Determine the (x, y) coordinate at the center of the cell enclosing the given text.  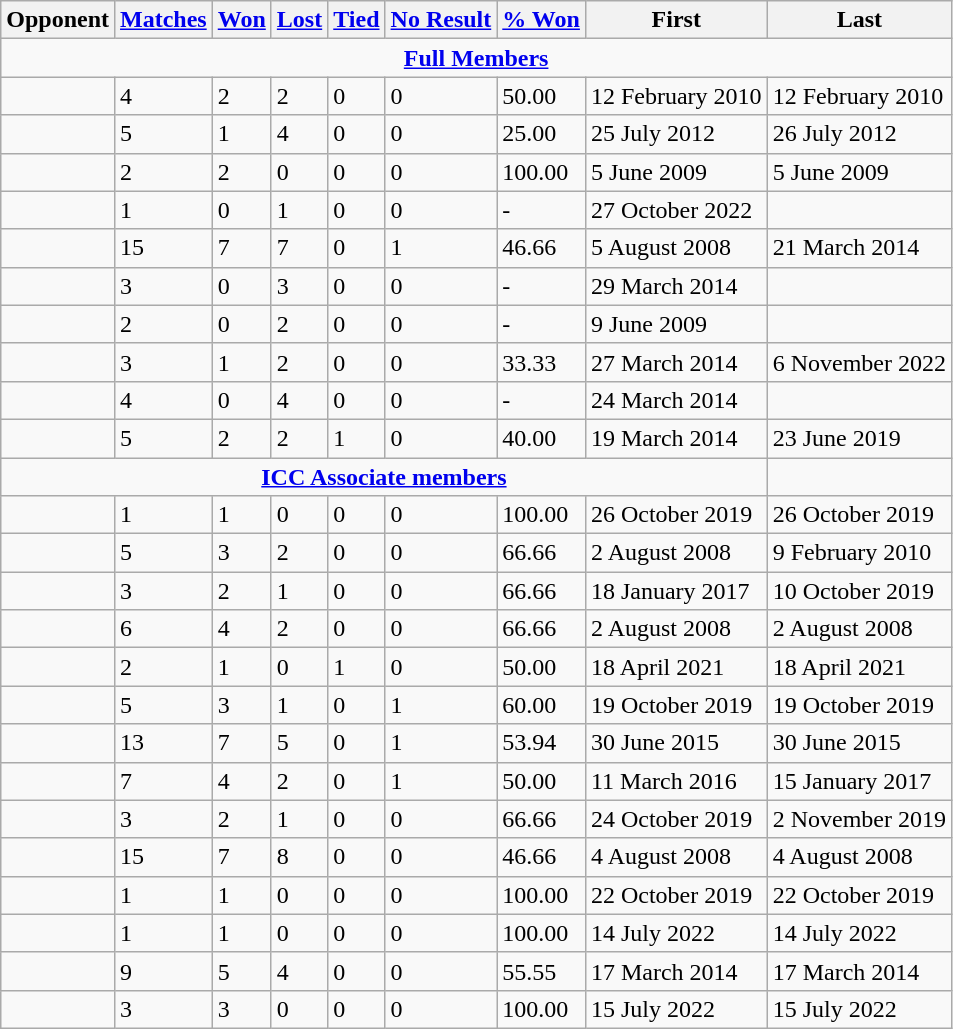
6 November 2022 (859, 362)
10 October 2019 (859, 591)
Tied (356, 20)
ICC Associate members (384, 477)
Won (242, 20)
9 June 2009 (676, 324)
27 October 2022 (676, 210)
23 June 2019 (859, 438)
Lost (299, 20)
6 (164, 629)
55.55 (542, 971)
18 January 2017 (676, 591)
First (676, 20)
Full Members (476, 58)
53.94 (542, 743)
8 (299, 857)
Last (859, 20)
27 March 2014 (676, 362)
No Result (441, 20)
9 (164, 971)
5 August 2008 (676, 248)
Opponent (58, 20)
15 January 2017 (859, 781)
29 March 2014 (676, 286)
25.00 (542, 134)
40.00 (542, 438)
24 March 2014 (676, 400)
Matches (164, 20)
25 July 2012 (676, 134)
21 March 2014 (859, 248)
33.33 (542, 362)
26 July 2012 (859, 134)
13 (164, 743)
9 February 2010 (859, 553)
24 October 2019 (676, 819)
19 March 2014 (676, 438)
11 March 2016 (676, 781)
2 November 2019 (859, 819)
60.00 (542, 705)
% Won (542, 20)
